From the cell containing the given text, extract its center point as (x, y) coordinate. 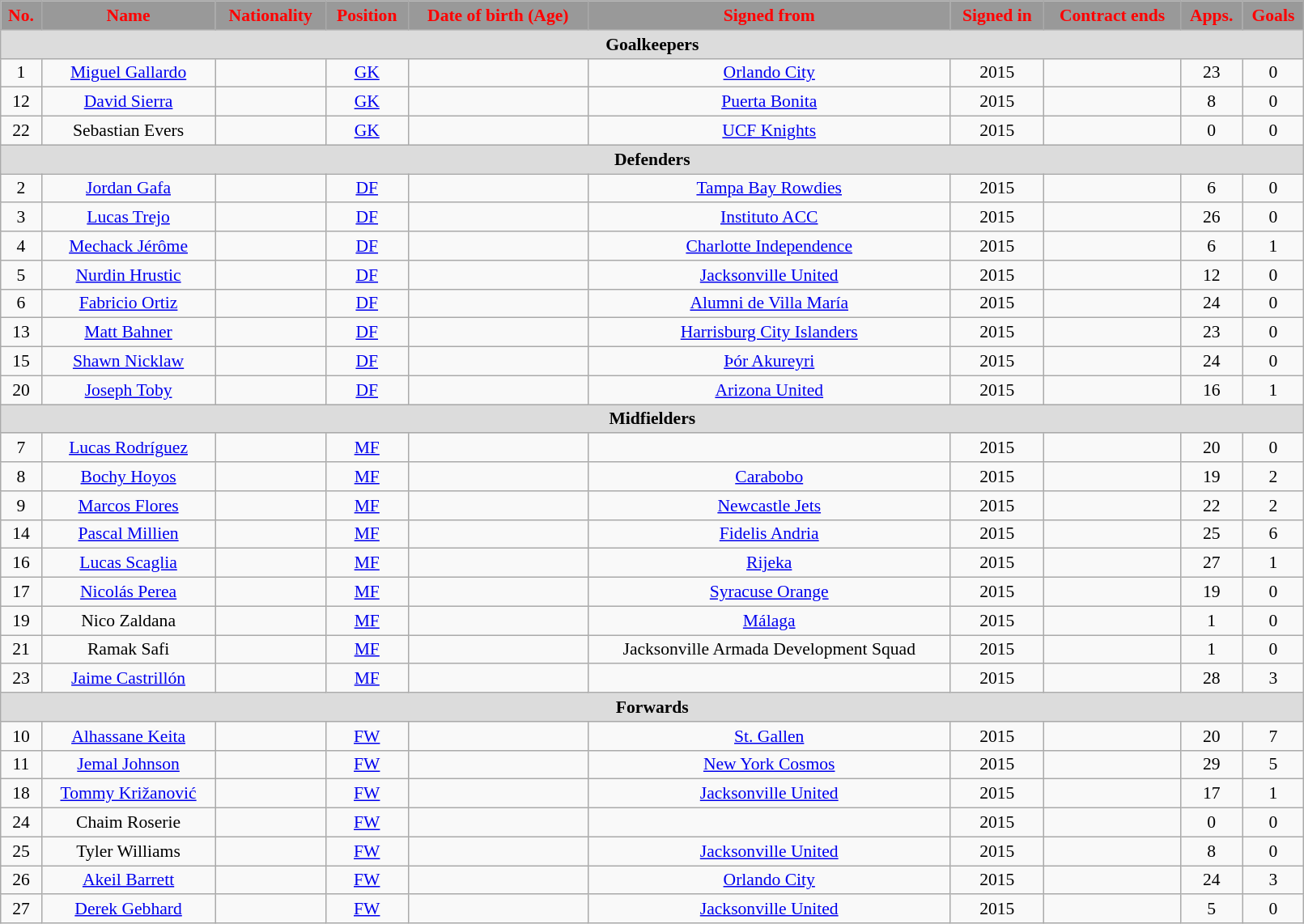
Signed from (769, 15)
Tommy Križanović (128, 794)
Goals (1273, 15)
14 (21, 534)
Newcastle Jets (769, 506)
Sebastian Evers (128, 131)
UCF Knights (769, 131)
St. Gallen (769, 736)
Shawn Nicklaw (128, 362)
21 (21, 650)
Tampa Bay Rowdies (769, 189)
Miguel Gallardo (128, 73)
Nurdin Hrustic (128, 275)
Chaim Roserie (128, 823)
No. (21, 15)
Marcos Flores (128, 506)
11 (21, 765)
Apps. (1211, 15)
Defenders (652, 159)
Nico Zaldana (128, 621)
18 (21, 794)
Rijeka (769, 563)
Date of birth (Age) (498, 15)
Matt Bahner (128, 333)
Goalkeepers (652, 45)
Syracuse Orange (769, 592)
Fidelis Andria (769, 534)
Jaime Castrillón (128, 679)
Contract ends (1112, 15)
Carabobo (769, 477)
Tyler Williams (128, 851)
Mechack Jérôme (128, 246)
28 (1211, 679)
Jemal Johnson (128, 765)
Nationality (270, 15)
Joseph Toby (128, 390)
Alhassane Keita (128, 736)
Alumni de Villa María (769, 303)
Signed in (997, 15)
Lucas Scaglia (128, 563)
4 (21, 246)
Charlotte Independence (769, 246)
Puerta Bonita (769, 102)
10 (21, 736)
Þór Akureyri (769, 362)
Málaga (769, 621)
9 (21, 506)
15 (21, 362)
Arizona United (769, 390)
Bochy Hoyos (128, 477)
Ramak Safi (128, 650)
Jordan Gafa (128, 189)
Harrisburg City Islanders (769, 333)
Jacksonville Armada Development Squad (769, 650)
Fabricio Ortiz (128, 303)
29 (1211, 765)
13 (21, 333)
Instituto ACC (769, 218)
Derek Gebhard (128, 909)
Lucas Trejo (128, 218)
Akeil Barrett (128, 880)
Forwards (652, 707)
David Sierra (128, 102)
Lucas Rodríguez (128, 448)
Position (367, 15)
Name (128, 15)
Pascal Millien (128, 534)
Midfielders (652, 419)
New York Cosmos (769, 765)
Nicolás Perea (128, 592)
